Output the (x, y) coordinate of the center of the cell containing the given text.  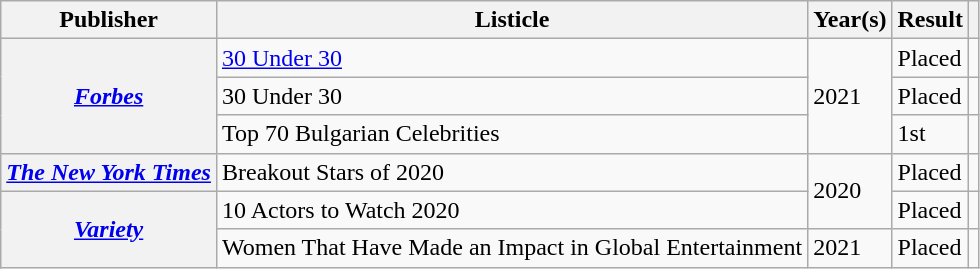
2020 (850, 191)
Forbes (109, 96)
Listicle (512, 20)
Top 70 Bulgarian Celebrities (512, 134)
Result (930, 20)
Year(s) (850, 20)
Women That Have Made an Impact in Global Entertainment (512, 248)
Breakout Stars of 2020 (512, 172)
Publisher (109, 20)
10 Actors to Watch 2020 (512, 210)
Variety (109, 229)
The New York Times (109, 172)
1st (930, 134)
